Detect which cell encompasses the target text, then output its (X, Y) center coordinate. 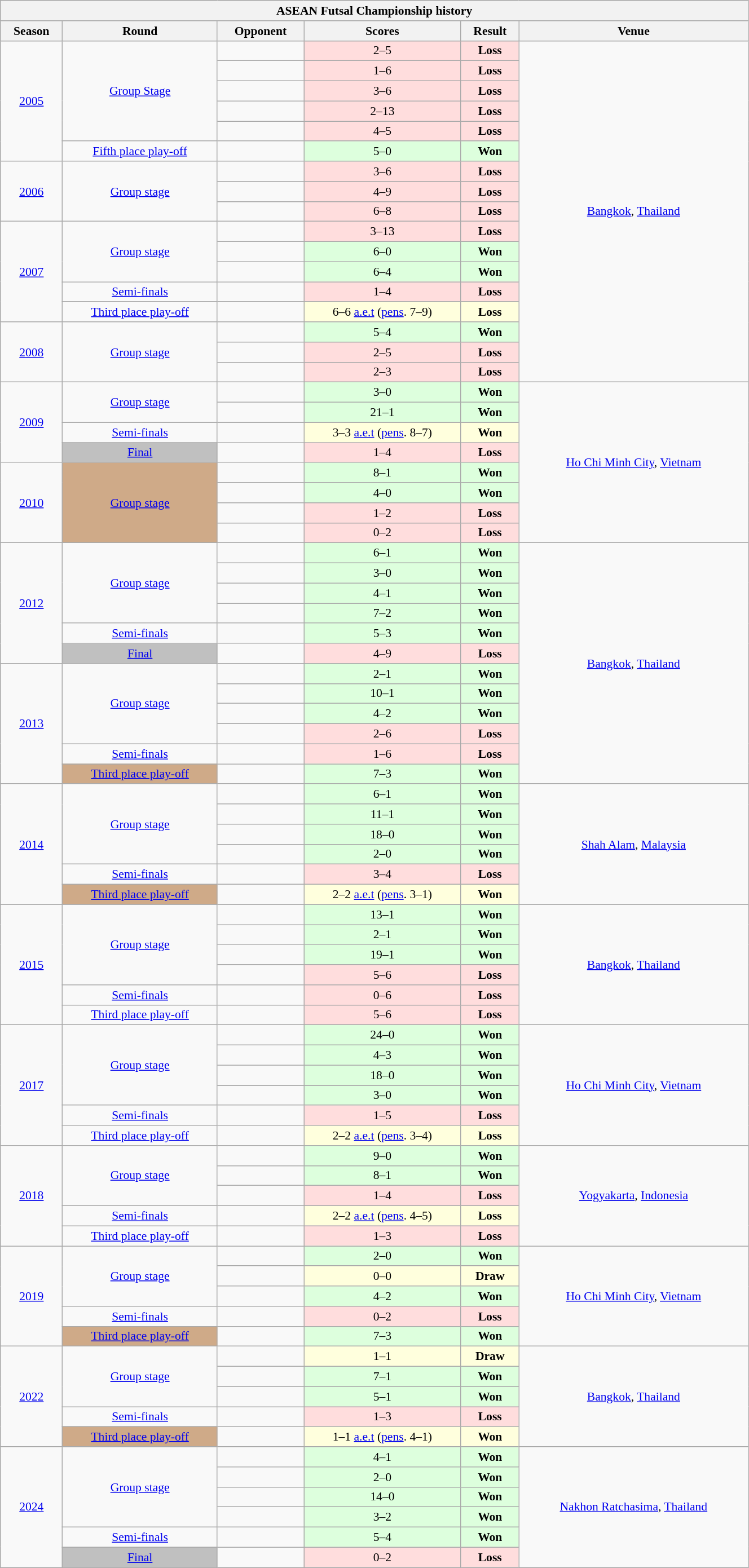
3–3 a.e.t (pens. 8–7) (382, 432)
Fifth place play-off (140, 152)
2024 (32, 1507)
14–0 (382, 1497)
Shah Alam, Malaysia (633, 845)
2012 (32, 603)
10–1 (382, 694)
0–0 (382, 1277)
7–2 (382, 613)
1–1 (382, 1357)
1–2 (382, 513)
2010 (32, 503)
6–4 (382, 272)
5–3 (382, 634)
Result (490, 31)
Group Stage (140, 91)
2–2 a.e.t (pens. 4–5) (382, 1216)
6–0 (382, 252)
13–1 (382, 915)
2–3 (382, 372)
5–0 (382, 152)
Scores (382, 31)
2–2 a.e.t (pens. 3–4) (382, 1136)
Venue (633, 31)
Season (32, 31)
1–1 a.e.t (pens. 4–1) (382, 1437)
11–1 (382, 814)
5–1 (382, 1397)
2018 (32, 1196)
Opponent (261, 31)
2015 (32, 965)
9–0 (382, 1156)
Yogyakarta, Indonesia (633, 1196)
3–4 (382, 874)
Round (140, 31)
2007 (32, 272)
2019 (32, 1296)
2014 (32, 845)
2–6 (382, 734)
0–6 (382, 995)
2022 (32, 1397)
2–2 a.e.t (pens. 3–1) (382, 895)
4–5 (382, 131)
7–1 (382, 1377)
21–1 (382, 413)
4–3 (382, 1055)
2013 (32, 724)
Nakhon Ratchasima, Thailand (633, 1507)
19–1 (382, 955)
6–8 (382, 211)
2009 (32, 422)
2008 (32, 352)
1–5 (382, 1116)
4–0 (382, 493)
2–13 (382, 111)
ASEAN Futsal Championship history (374, 11)
3–2 (382, 1517)
24–0 (382, 1035)
3–13 (382, 232)
6–6 a.e.t (pens. 7–9) (382, 312)
2006 (32, 192)
2005 (32, 101)
2017 (32, 1085)
